Scan for the cell matching the given text and deliver its (X, Y) coordinate at center. 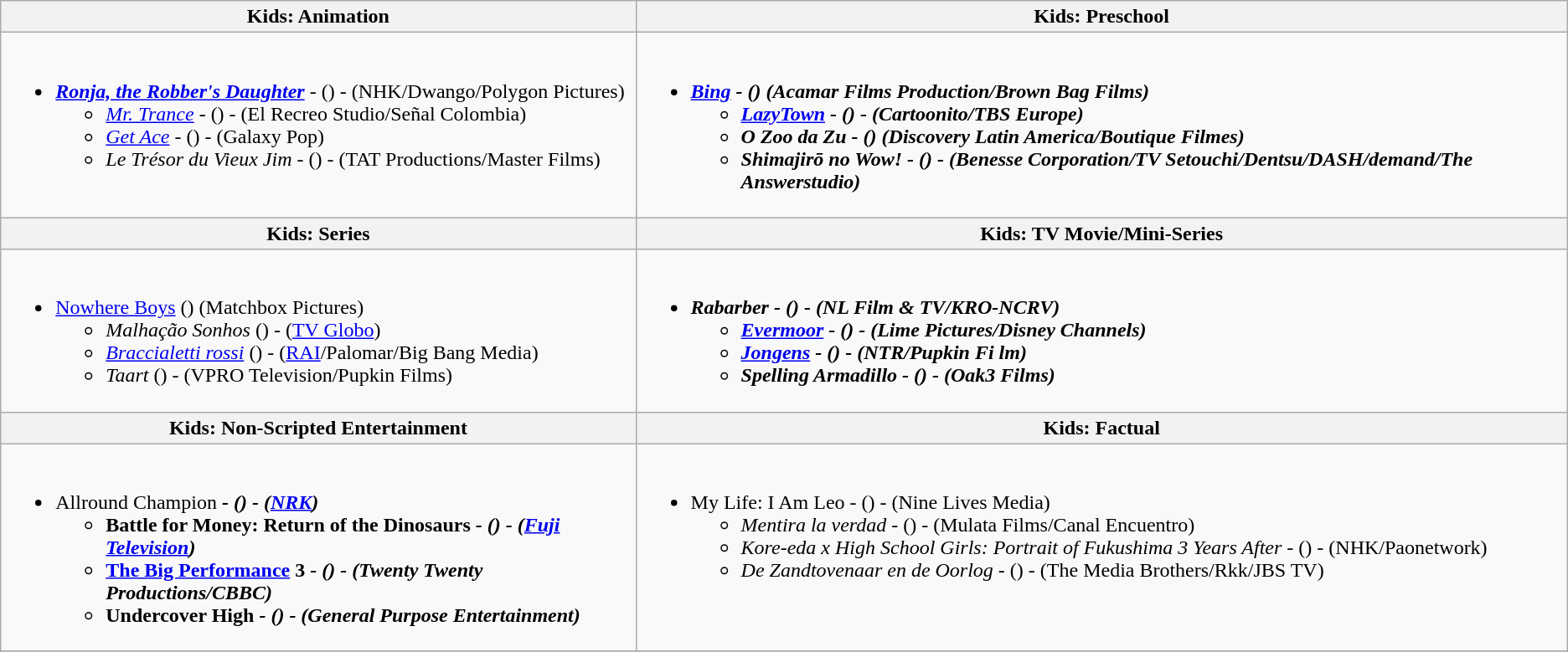
Kids: Non-Scripted Entertainment (318, 428)
Kids: TV Movie/Mini-Series (1101, 234)
Kids: Factual (1101, 428)
Kids: Animation (318, 17)
Kids: Preschool (1101, 17)
Kids: Series (318, 234)
